Locate the cell with the specified text and output its [X, Y] center coordinate. 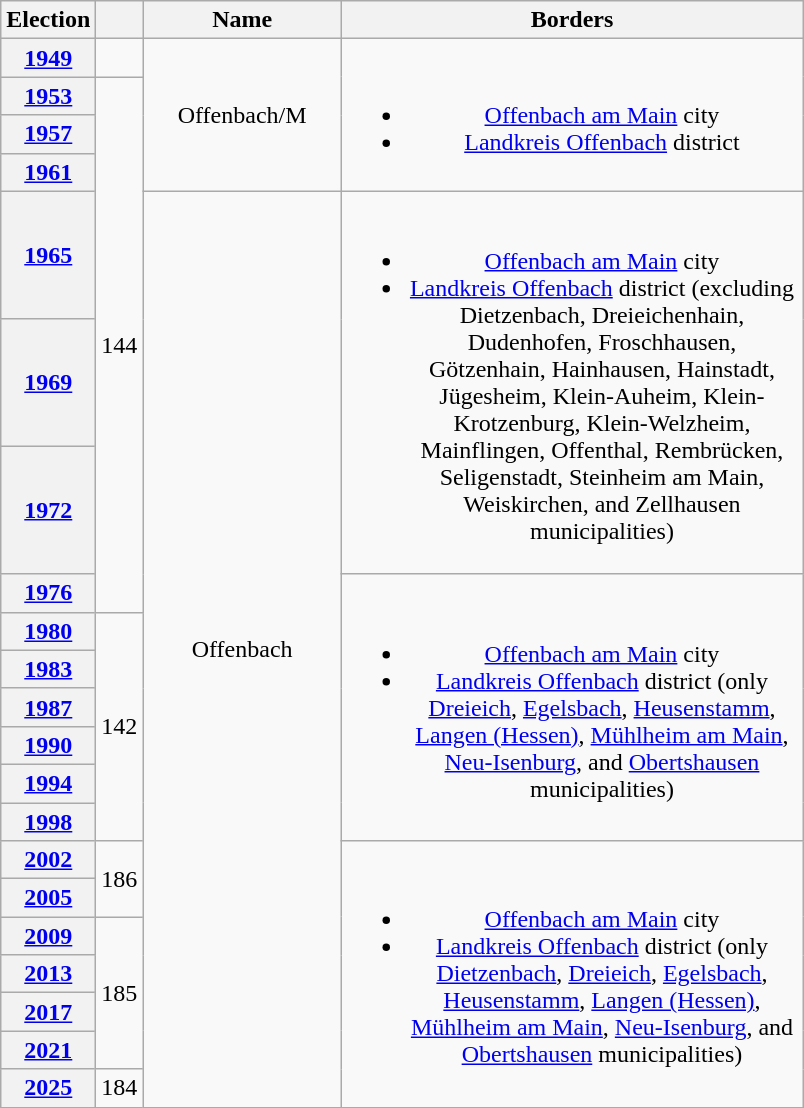
186 [120, 879]
1949 [48, 58]
1953 [48, 96]
1994 [48, 783]
2005 [48, 898]
2017 [48, 1012]
1957 [48, 134]
1969 [48, 383]
Offenbach am Main cityLandkreis Offenbach district [572, 115]
1961 [48, 172]
2025 [48, 1088]
Offenbach/M [242, 115]
1983 [48, 669]
184 [120, 1088]
2021 [48, 1050]
144 [120, 344]
1965 [48, 255]
1998 [48, 821]
1976 [48, 593]
1980 [48, 631]
Election [48, 20]
2013 [48, 974]
185 [120, 993]
2009 [48, 936]
142 [120, 726]
Borders [572, 20]
1990 [48, 745]
1972 [48, 510]
1987 [48, 707]
Name [242, 20]
Offenbach [242, 649]
2002 [48, 860]
